Detect which cell encompasses the target text, then output its [X, Y] center coordinate. 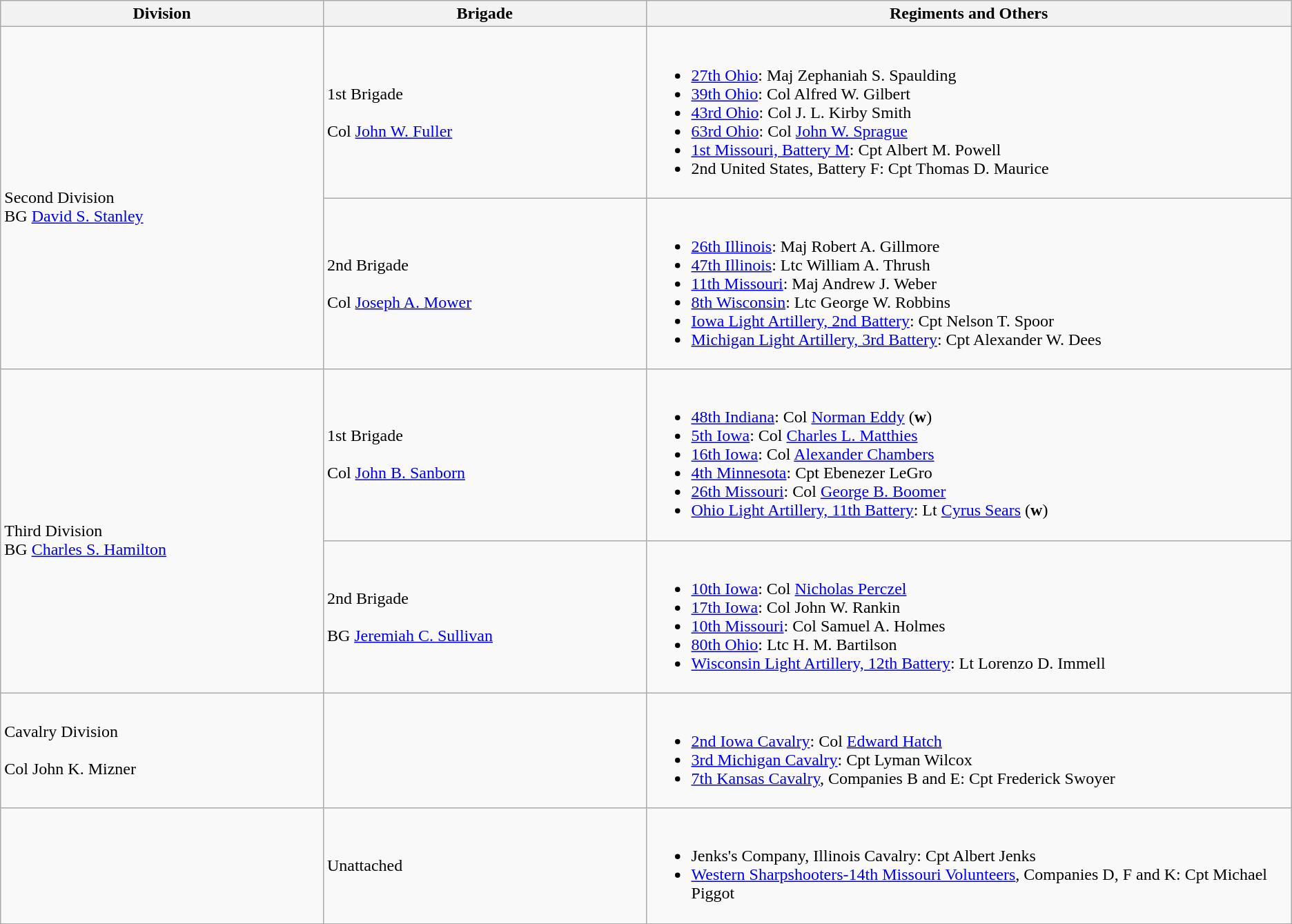
2nd Brigade Col Joseph A. Mower [484, 284]
Unattached [484, 865]
Second Division BG David S. Stanley [162, 198]
2nd Brigade BG Jeremiah C. Sullivan [484, 617]
Cavalry Division Col John K. Mizner [162, 751]
Jenks's Company, Illinois Cavalry: Cpt Albert JenksWestern Sharpshooters-14th Missouri Volunteers, Companies D, F and K: Cpt Michael Piggot [969, 865]
Regiments and Others [969, 14]
1st Brigade Col John B. Sanborn [484, 455]
1st Brigade Col John W. Fuller [484, 112]
Third Division BG Charles S. Hamilton [162, 531]
Division [162, 14]
2nd Iowa Cavalry: Col Edward Hatch3rd Michigan Cavalry: Cpt Lyman Wilcox7th Kansas Cavalry, Companies B and E: Cpt Frederick Swoyer [969, 751]
Brigade [484, 14]
